Identify which cell holds the provided text, then report its (X, Y) central coordinate. 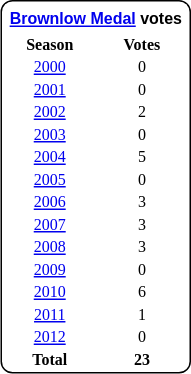
Total (50, 360)
6 (142, 292)
Votes (142, 44)
2 (142, 112)
Brownlow Medal votes (96, 18)
5 (142, 157)
2006 (50, 202)
2008 (50, 247)
2005 (50, 180)
2007 (50, 224)
2000 (50, 67)
23 (142, 360)
Season (50, 44)
1 (142, 314)
2003 (50, 134)
2009 (50, 270)
2010 (50, 292)
2011 (50, 314)
2002 (50, 112)
2001 (50, 90)
2012 (50, 337)
2004 (50, 157)
